Scan for the cell matching the given text and deliver its (X, Y) coordinate at center. 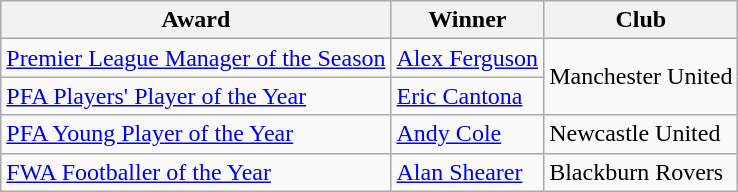
Award (196, 20)
Alan Shearer (468, 172)
Premier League Manager of the Season (196, 58)
Alex Ferguson (468, 58)
Winner (468, 20)
Eric Cantona (468, 96)
Andy Cole (468, 134)
FWA Footballer of the Year (196, 172)
PFA Young Player of the Year (196, 134)
Newcastle United (641, 134)
Blackburn Rovers (641, 172)
Club (641, 20)
Manchester United (641, 77)
PFA Players' Player of the Year (196, 96)
